Identify which cell holds the provided text, then report its (x, y) central coordinate. 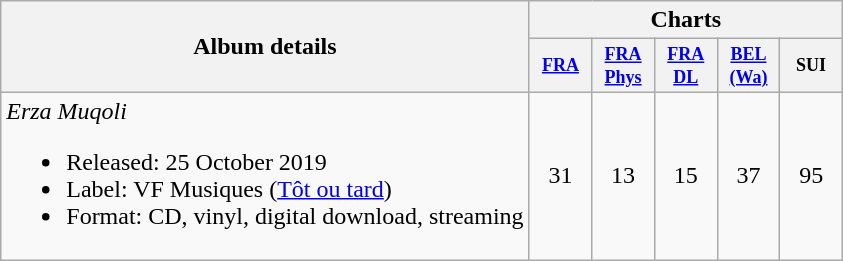
FRAPhys (624, 66)
95 (812, 176)
15 (686, 176)
BEL(Wa) (748, 66)
SUI (812, 66)
Album details (265, 47)
13 (624, 176)
FRADL (686, 66)
Erza MuqoliReleased: 25 October 2019Label: VF Musiques (Tôt ou tard)Format: CD, vinyl, digital download, streaming (265, 176)
37 (748, 176)
31 (560, 176)
Charts (686, 20)
FRA (560, 66)
